Return the [X, Y] coordinate for the center point of the cell that contains the specified text.  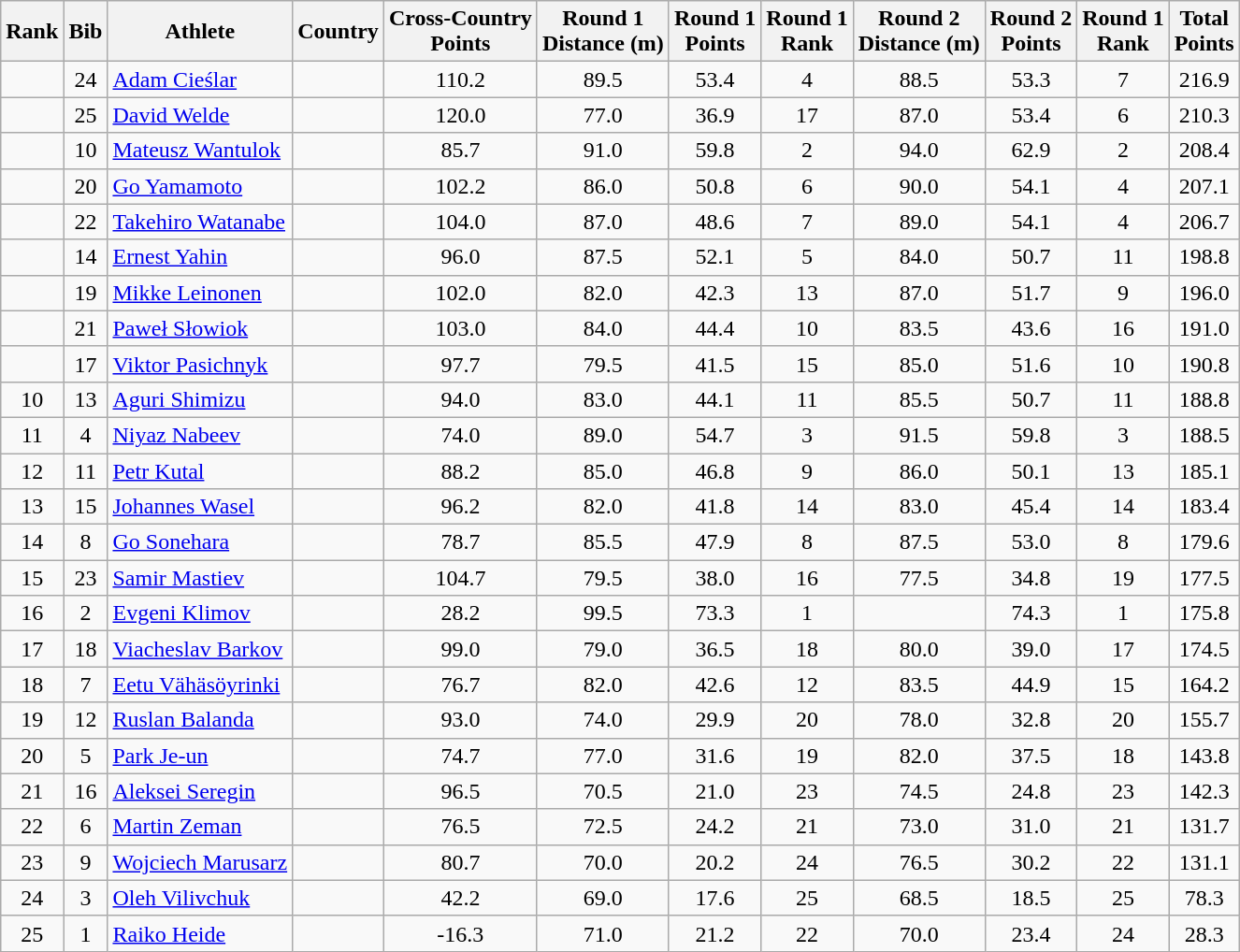
32.8 [1031, 720]
45.4 [1031, 507]
110.2 [460, 79]
41.8 [714, 507]
68.5 [918, 898]
Wojciech Marusarz [200, 862]
99.0 [460, 649]
Ernest Yahin [200, 257]
Round 1Points [714, 32]
Bib [86, 32]
Round 1Distance (m) [602, 32]
Viktor Pasichnyk [200, 364]
-16.3 [460, 933]
36.9 [714, 115]
175.8 [1204, 613]
31.6 [714, 756]
28.3 [1204, 933]
142.3 [1204, 791]
208.4 [1204, 151]
88.2 [460, 470]
73.0 [918, 827]
54.7 [714, 435]
29.9 [714, 720]
80.0 [918, 649]
185.1 [1204, 470]
188.8 [1204, 399]
Johannes Wasel [200, 507]
50.1 [1031, 470]
Aguri Shimizu [200, 399]
51.7 [1031, 293]
44.1 [714, 399]
191.0 [1204, 328]
Round 2Distance (m) [918, 32]
30.2 [1031, 862]
80.7 [460, 862]
73.3 [714, 613]
Niyaz Nabeev [200, 435]
103.0 [460, 328]
Adam Cieślar [200, 79]
Aleksei Seregin [200, 791]
183.4 [1204, 507]
Oleh Vilivchuk [200, 898]
79.0 [602, 649]
21.0 [714, 791]
23.4 [1031, 933]
Cross-CountryPoints [460, 32]
198.8 [1204, 257]
Athlete [200, 32]
36.5 [714, 649]
37.5 [1031, 756]
96.0 [460, 257]
74.3 [1031, 613]
Mateusz Wantulok [200, 151]
47.9 [714, 542]
76.7 [460, 685]
Park Je-un [200, 756]
42.2 [460, 898]
24.8 [1031, 791]
131.7 [1204, 827]
41.5 [714, 364]
90.0 [918, 186]
85.7 [460, 151]
31.0 [1031, 827]
Raiko Heide [200, 933]
Paweł Słowiok [200, 328]
89.5 [602, 79]
70.5 [602, 791]
48.6 [714, 222]
74.7 [460, 756]
155.7 [1204, 720]
38.0 [714, 578]
44.4 [714, 328]
53.3 [1031, 79]
Rank [32, 32]
Mikke Leinonen [200, 293]
42.3 [714, 293]
Petr Kutal [200, 470]
17.6 [714, 898]
24.2 [714, 827]
102.0 [460, 293]
196.0 [1204, 293]
46.8 [714, 470]
71.0 [602, 933]
104.7 [460, 578]
Martin Zeman [200, 827]
97.7 [460, 364]
20.2 [714, 862]
52.1 [714, 257]
188.5 [1204, 435]
78.0 [918, 720]
Takehiro Watanabe [200, 222]
174.5 [1204, 649]
39.0 [1031, 649]
Ruslan Balanda [200, 720]
Eetu Vähäsöyrinki [200, 685]
77.5 [918, 578]
Samir Mastiev [200, 578]
44.9 [1031, 685]
51.6 [1031, 364]
74.5 [918, 791]
216.9 [1204, 79]
78.7 [460, 542]
102.2 [460, 186]
206.7 [1204, 222]
143.8 [1204, 756]
Go Sonehara [200, 542]
179.6 [1204, 542]
18.5 [1031, 898]
Viacheslav Barkov [200, 649]
131.1 [1204, 862]
120.0 [460, 115]
Go Yamamoto [200, 186]
Country [339, 32]
21.2 [714, 933]
207.1 [1204, 186]
34.8 [1031, 578]
96.5 [460, 791]
David Welde [200, 115]
104.0 [460, 222]
177.5 [1204, 578]
TotalPoints [1204, 32]
69.0 [602, 898]
Round 2Points [1031, 32]
93.0 [460, 720]
50.8 [714, 186]
210.3 [1204, 115]
96.2 [460, 507]
164.2 [1204, 685]
78.3 [1204, 898]
190.8 [1204, 364]
91.5 [918, 435]
62.9 [1031, 151]
42.6 [714, 685]
28.2 [460, 613]
72.5 [602, 827]
88.5 [918, 79]
99.5 [602, 613]
91.0 [602, 151]
Evgeni Klimov [200, 613]
53.0 [1031, 542]
43.6 [1031, 328]
